Extract the [x, y] coordinate from the center of the cell holding the provided text.  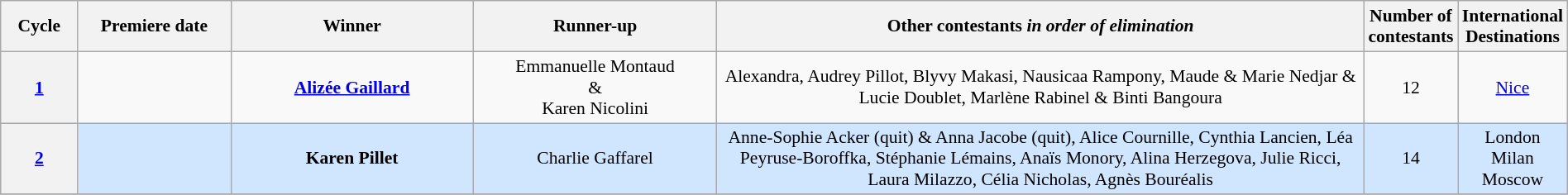
Premiere date [154, 26]
International Destinations [1513, 26]
14 [1411, 159]
Emmanuelle Montaud&Karen Nicolini [595, 88]
Alizée Gaillard [352, 88]
Nice [1513, 88]
Karen Pillet [352, 159]
Other contestants in order of elimination [1040, 26]
Number of contestants [1411, 26]
2 [40, 159]
Cycle [40, 26]
LondonMilanMoscow [1513, 159]
Runner-up [595, 26]
Winner [352, 26]
1 [40, 88]
12 [1411, 88]
Charlie Gaffarel [595, 159]
Alexandra, Audrey Pillot, Blyvy Makasi, Nausicaa Rampony, Maude & Marie Nedjar & Lucie Doublet, Marlène Rabinel & Binti Bangoura [1040, 88]
